Provide the [x, y] coordinate of the cell's center where the given text is located.  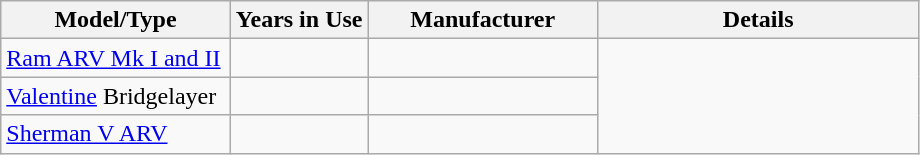
Model/Type [116, 20]
Ram ARV Mk I and II [116, 58]
Years in Use [299, 20]
Valentine Bridgelayer [116, 96]
Manufacturer [483, 20]
Details [758, 20]
Sherman V ARV [116, 134]
